Determine the [x, y] coordinate at the center of the cell enclosing the given text.  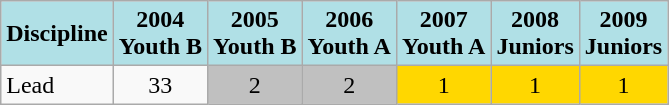
Discipline [57, 34]
2006Youth A [349, 34]
2008Juniors [535, 34]
2005Youth B [255, 34]
2004Youth B [160, 34]
Lead [57, 85]
33 [160, 85]
2009Juniors [623, 34]
2007Youth A [443, 34]
